Extract the [X, Y] coordinate from the center of the cell holding the provided text.  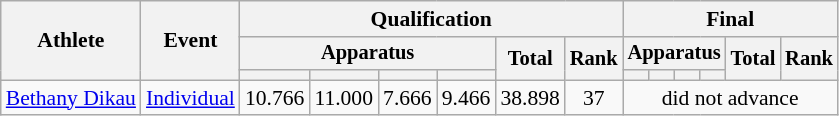
did not advance [730, 98]
10.766 [274, 98]
Qualification [432, 19]
7.666 [408, 98]
38.898 [530, 98]
11.000 [344, 98]
Event [190, 40]
Final [730, 19]
Bethany Dikau [71, 98]
Individual [190, 98]
Athlete [71, 40]
37 [594, 98]
9.466 [466, 98]
